Provide the (x, y) coordinate of the cell's center where the given text is located.  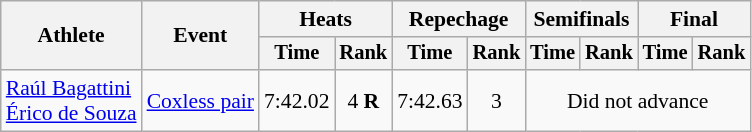
Semifinals (581, 19)
Raúl BagattiniÉrico de Souza (72, 100)
Final (694, 19)
7:42.02 (296, 100)
Athlete (72, 36)
Coxless pair (200, 100)
Event (200, 36)
7:42.63 (430, 100)
4 R (363, 100)
Did not advance (638, 100)
Heats (326, 19)
Repechage (458, 19)
3 (497, 100)
